Scan for the cell matching the given text and deliver its (x, y) coordinate at center. 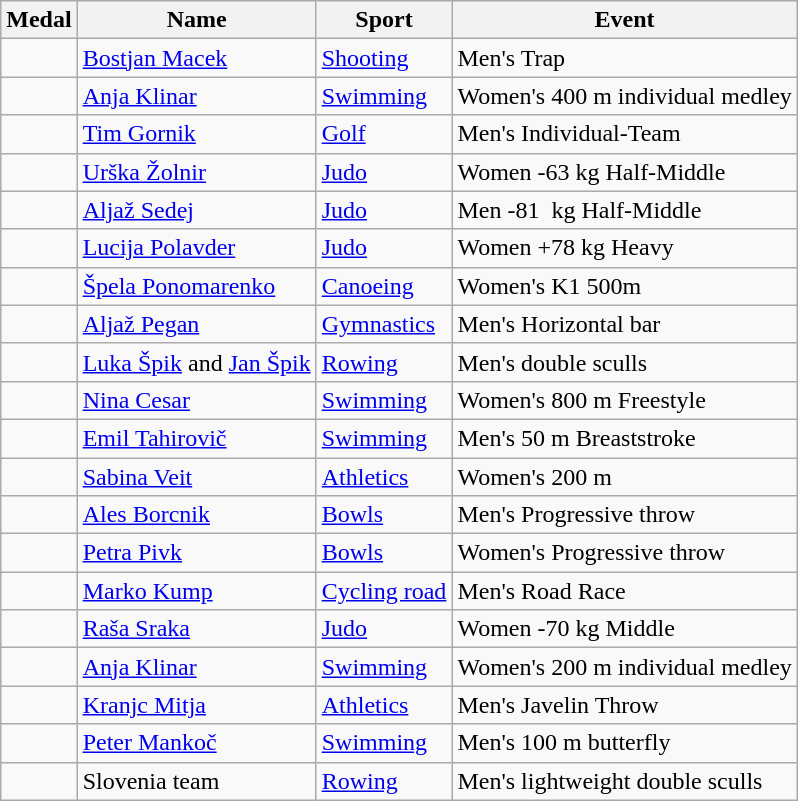
Peter Mankoč (196, 743)
Women's 200 m (624, 477)
Men's Road Race (624, 591)
Tim Gornik (196, 134)
Men's Trap (624, 58)
Urška Žolnir (196, 172)
Men's Horizontal bar (624, 324)
Men's Javelin Throw (624, 705)
Women -63 kg Half-Middle (624, 172)
Marko Kump (196, 591)
Men -81 kg Half-Middle (624, 210)
Sport (384, 20)
Gymnastics (384, 324)
Women's 800 m Freestyle (624, 400)
Women -70 kg Middle (624, 629)
Men's lightweight double sculls (624, 781)
Bostjan Macek (196, 58)
Men's 50 m Breaststroke (624, 438)
Špela Ponomarenko (196, 286)
Emil Tahirovič (196, 438)
Shooting (384, 58)
Sabina Veit (196, 477)
Luka Špik and Jan Špik (196, 362)
Women +78 kg Heavy (624, 248)
Raša Sraka (196, 629)
Women's 400 m individual medley (624, 96)
Nina Cesar (196, 400)
Men's 100 m butterfly (624, 743)
Aljaž Pegan (196, 324)
Ales Borcnik (196, 515)
Men's double sculls (624, 362)
Cycling road (384, 591)
Men's Progressive throw (624, 515)
Women's 200 m individual medley (624, 667)
Golf (384, 134)
Petra Pivk (196, 553)
Slovenia team (196, 781)
Kranjc Mitja (196, 705)
Women's K1 500m (624, 286)
Name (196, 20)
Lucija Polavder (196, 248)
Canoeing (384, 286)
Women's Progressive throw (624, 553)
Men's Individual-Team (624, 134)
Medal (39, 20)
Event (624, 20)
Aljaž Sedej (196, 210)
